Search for the cell housing the specified text and yield its (X, Y) center coordinate. 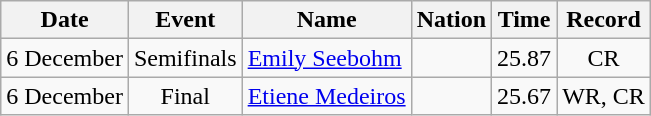
Final (185, 96)
Name (326, 20)
WR, CR (604, 96)
Nation (451, 20)
Etiene Medeiros (326, 96)
25.67 (524, 96)
Time (524, 20)
Semifinals (185, 58)
Record (604, 20)
Event (185, 20)
25.87 (524, 58)
Date (65, 20)
Emily Seebohm (326, 58)
CR (604, 58)
